From the cell containing the given text, extract its center point as [x, y] coordinate. 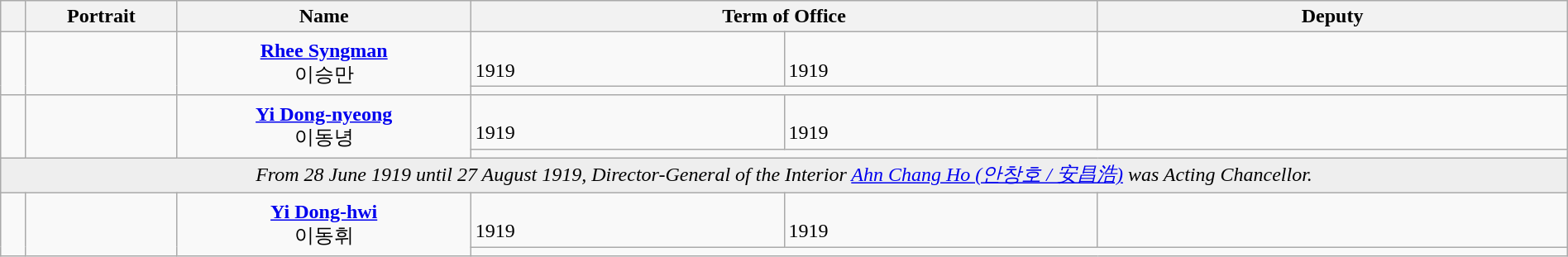
Yi Dong-hwi이동휘 [324, 225]
Deputy [1332, 17]
From 28 June 1919 until 27 August 1919, Director-General of the Interior Ahn Chang Ho (안창호 / 安昌浩) was Acting Chancellor. [784, 175]
Rhee Syngman이승만 [324, 64]
Name [324, 17]
Portrait [101, 17]
Yi Dong-nyeong이동녕 [324, 126]
Term of Office [784, 17]
